Output the (X, Y) coordinate of the center of the cell containing the given text.  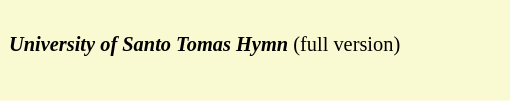
University of Santo Tomas Hymn (full version) (256, 34)
